Output the [x, y] coordinate of the center of the cell containing the given text.  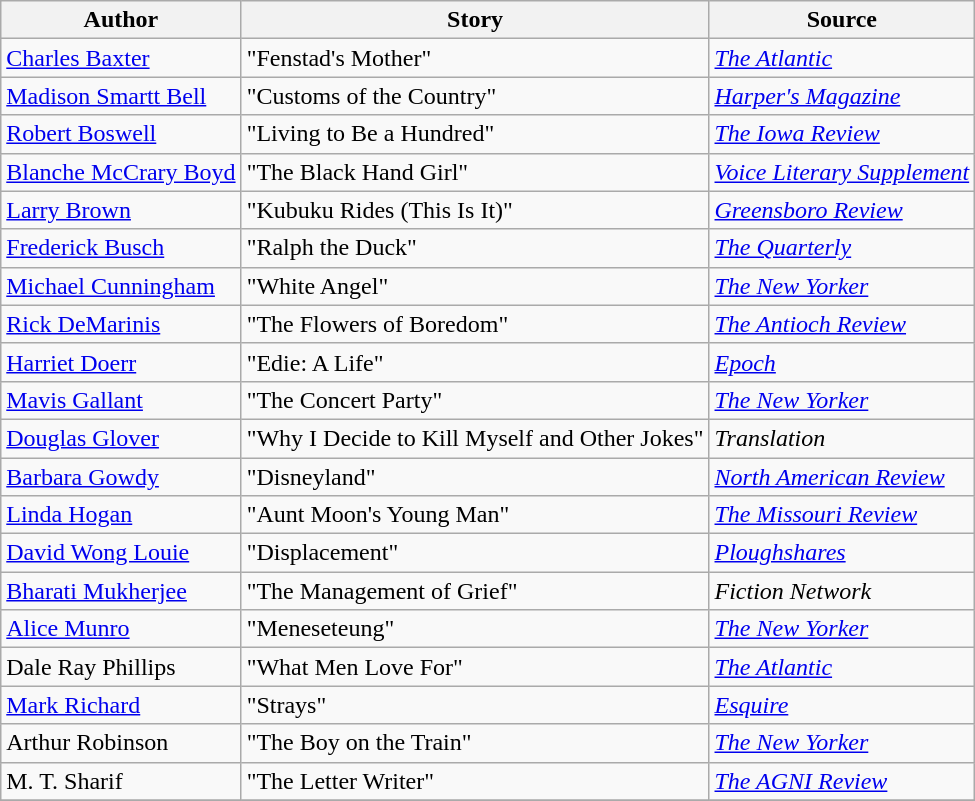
Barbara Gowdy [121, 477]
M. T. Sharif [121, 781]
David Wong Louie [121, 553]
Greensboro Review [842, 210]
"Why I Decide to Kill Myself and Other Jokes" [475, 438]
Voice Literary Supplement [842, 172]
"Edie: A Life" [475, 362]
"The Concert Party" [475, 400]
"The Black Hand Girl" [475, 172]
Larry Brown [121, 210]
"Disneyland" [475, 477]
Alice Munro [121, 629]
"Kubuku Rides (This Is It)" [475, 210]
Rick DeMarinis [121, 324]
Arthur Robinson [121, 743]
Frederick Busch [121, 248]
"White Angel" [475, 286]
Harper's Magazine [842, 96]
The Iowa Review [842, 134]
Source [842, 20]
The Antioch Review [842, 324]
"Living to Be a Hundred" [475, 134]
"Meneseteung" [475, 629]
Madison Smartt Bell [121, 96]
"The Flowers of Boredom" [475, 324]
Author [121, 20]
The Missouri Review [842, 515]
"The Letter Writer" [475, 781]
Charles Baxter [121, 58]
"The Boy on the Train" [475, 743]
Epoch [842, 362]
Harriet Doerr [121, 362]
Robert Boswell [121, 134]
Linda Hogan [121, 515]
"The Management of Grief" [475, 591]
Translation [842, 438]
North American Review [842, 477]
The AGNI Review [842, 781]
"Ralph the Duck" [475, 248]
Esquire [842, 705]
Blanche McCrary Boyd [121, 172]
"What Men Love For" [475, 667]
"Displacement" [475, 553]
Mavis Gallant [121, 400]
The Quarterly [842, 248]
Bharati Mukherjee [121, 591]
"Fenstad's Mother" [475, 58]
Douglas Glover [121, 438]
Story [475, 20]
Michael Cunningham [121, 286]
Dale Ray Phillips [121, 667]
Ploughshares [842, 553]
Mark Richard [121, 705]
"Strays" [475, 705]
Fiction Network [842, 591]
"Aunt Moon's Young Man" [475, 515]
"Customs of the Country" [475, 96]
